For the text-containing cell, return its midpoint in (X, Y) coordinate format. 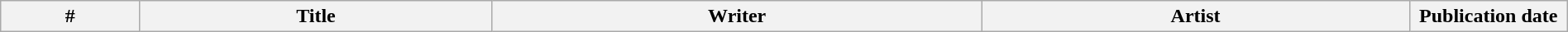
# (70, 16)
Title (316, 16)
Writer (737, 16)
Artist (1196, 16)
Publication date (1489, 16)
